Pinpoint the cell where the given text exists, returning its (x, y) midpoint coordinate. 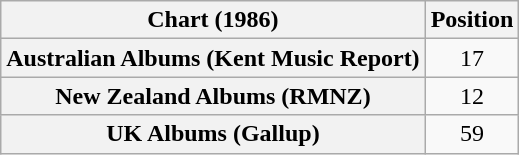
Australian Albums (Kent Music Report) (213, 58)
17 (472, 58)
Chart (1986) (213, 20)
Position (472, 20)
59 (472, 134)
UK Albums (Gallup) (213, 134)
New Zealand Albums (RMNZ) (213, 96)
12 (472, 96)
